Locate the cell with the specified text and output its (x, y) center coordinate. 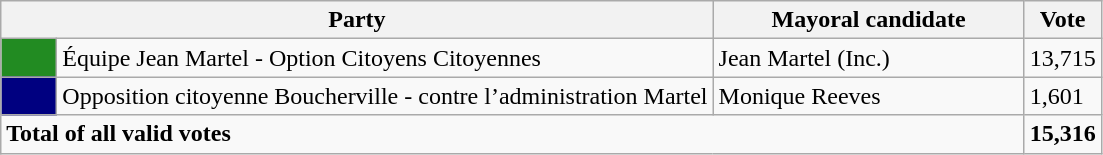
13,715 (1062, 58)
Monique Reeves (868, 96)
1,601 (1062, 96)
Party (357, 20)
15,316 (1062, 134)
Vote (1062, 20)
Jean Martel (Inc.) (868, 58)
Opposition citoyenne Boucherville - contre l’administration Martel (385, 96)
Équipe Jean Martel - Option Citoyens Citoyennes (385, 58)
Mayoral candidate (868, 20)
Total of all valid votes (512, 134)
